Extract the [X, Y] coordinate from the center of the cell holding the provided text.  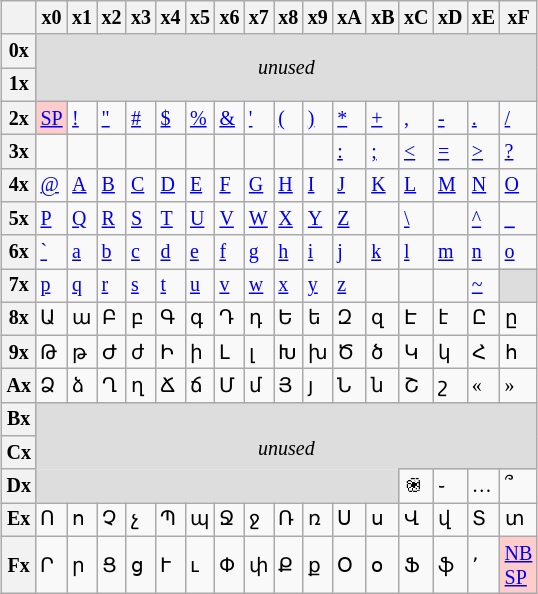
պ [200, 520]
e [200, 252]
G [258, 184]
x0 [52, 18]
Ax [19, 386]
Ե [288, 318]
xC [416, 18]
I [318, 184]
" [112, 118]
Ծ [350, 352]
$ [170, 118]
է [450, 318]
xE [484, 18]
ծ [382, 352]
SP [52, 118]
N [484, 184]
n [484, 252]
NBSP [518, 564]
Q [82, 218]
r [112, 284]
Յ [288, 386]
; [382, 152]
5x [19, 218]
B [112, 184]
Չ [112, 520]
ո [82, 520]
ժ [140, 352]
Տ [484, 520]
b [112, 252]
Ա [52, 318]
` [52, 252]
< [416, 152]
x3 [140, 18]
Bx [19, 418]
փ [258, 564]
Զ [350, 318]
* [350, 118]
ջ [258, 520]
Պ [170, 520]
Dx [19, 486]
+ [382, 118]
. [484, 118]
1x [19, 84]
a [82, 252]
L [416, 184]
Ջ [230, 520]
x7 [258, 18]
ր [82, 564]
Փ [230, 564]
Գ [170, 318]
Ց [112, 564]
Խ [288, 352]
d [170, 252]
x6 [230, 18]
Շ [416, 386]
k [382, 252]
= [450, 152]
M [450, 184]
Cx [19, 452]
Ս [350, 520]
x5 [200, 18]
p [52, 284]
գ [200, 318]
: [350, 152]
x [288, 284]
x2 [112, 18]
! [82, 118]
Բ [112, 318]
S [140, 218]
թ [82, 352]
8x [19, 318]
v [230, 284]
) [318, 118]
ե [318, 318]
շ [450, 386]
ւ [200, 564]
u [200, 284]
ճ [200, 386]
s [140, 284]
Z [350, 218]
X [288, 218]
l [416, 252]
U [200, 218]
Մ [230, 386]
f [230, 252]
լ [258, 352]
՚ [484, 564]
( [288, 118]
ղ [140, 386]
E [200, 184]
' [258, 118]
վ [450, 520]
Fx [19, 564]
չ [140, 520]
Ւ [170, 564]
R [112, 218]
P [52, 218]
xD [450, 18]
9x [19, 352]
# [140, 118]
j [350, 252]
q [82, 284]
ց [140, 564]
դ [258, 318]
, [416, 118]
» [518, 386]
J [350, 184]
i [318, 252]
Ք [288, 564]
x9 [318, 18]
ա [82, 318]
ի [200, 352]
Ր [52, 564]
« [484, 386]
- [450, 118]
W [258, 218]
g [258, 252]
Ձ [52, 386]
xB [382, 18]
ս [382, 520]
Օ [350, 564]
֎ [416, 486]
Y [318, 218]
xA [350, 18]
Թ [52, 352]
x4 [170, 18]
H [288, 184]
Կ [416, 352]
x1 [82, 18]
տ [518, 520]
ֆ [450, 564]
A [82, 184]
t [170, 284]
ռ [318, 520]
% [200, 118]
Ռ [288, 520]
զ [382, 318]
c [140, 252]
՞ [518, 486]
Ճ [170, 386]
Ը [484, 318]
օ [382, 564]
@ [52, 184]
F [230, 184]
Ի [170, 352]
V [230, 218]
O [518, 184]
Ո [52, 520]
^ [484, 218]
2x [19, 118]
Վ [416, 520]
Դ [230, 318]
հ [518, 352]
C [140, 184]
7x [19, 284]
Ex [19, 520]
… [484, 486]
մ [258, 386]
~ [484, 284]
m [450, 252]
xF [518, 18]
z [350, 284]
_ [518, 218]
Է [416, 318]
բ [140, 318]
h [288, 252]
ը [518, 318]
/ [518, 118]
? [518, 152]
& [230, 118]
Ղ [112, 386]
> [484, 152]
խ [318, 352]
ձ [82, 386]
կ [450, 352]
o [518, 252]
Ֆ [416, 564]
Լ [230, 352]
֊ [450, 486]
Ժ [112, 352]
3x [19, 152]
Հ [484, 352]
ն [382, 386]
w [258, 284]
0x [19, 50]
\ [416, 218]
D [170, 184]
T [170, 218]
Ն [350, 386]
x8 [288, 18]
6x [19, 252]
y [318, 284]
K [382, 184]
ք [318, 564]
յ [318, 386]
4x [19, 184]
